From the cell containing the given text, extract its center point as (X, Y) coordinate. 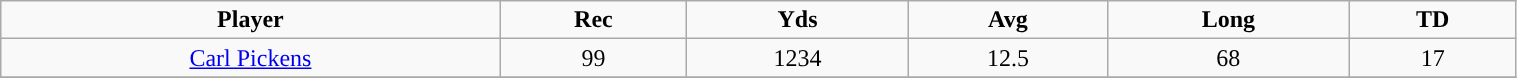
99 (594, 58)
1234 (798, 58)
Yds (798, 20)
Carl Pickens (250, 58)
TD (1432, 20)
Player (250, 20)
12.5 (1008, 58)
Long (1228, 20)
17 (1432, 58)
Rec (594, 20)
68 (1228, 58)
Avg (1008, 20)
